Provide the [x, y] coordinate of the cell's center where the given text is located.  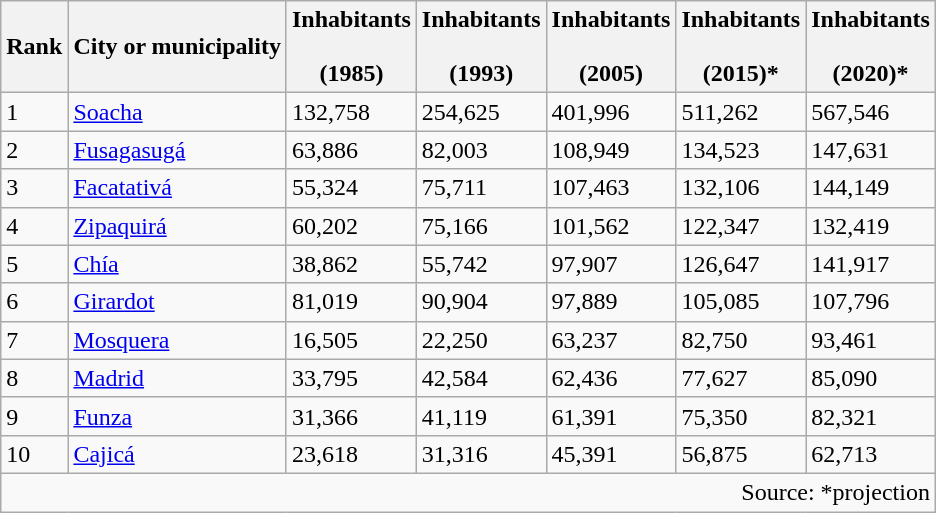
Inhabitants(1993) [481, 47]
Soacha [178, 112]
108,949 [611, 150]
101,562 [611, 226]
147,631 [871, 150]
254,625 [481, 112]
42,584 [481, 378]
82,321 [871, 416]
60,202 [351, 226]
82,750 [741, 340]
10 [34, 454]
23,618 [351, 454]
75,711 [481, 188]
Inhabitants(2005) [611, 47]
105,085 [741, 302]
107,463 [611, 188]
1 [34, 112]
31,366 [351, 416]
4 [34, 226]
Facatativá [178, 188]
Inhabitants(1985) [351, 47]
33,795 [351, 378]
93,461 [871, 340]
85,090 [871, 378]
Source: *projection [468, 492]
Chía [178, 264]
144,149 [871, 188]
401,996 [611, 112]
511,262 [741, 112]
107,796 [871, 302]
5 [34, 264]
2 [34, 150]
31,316 [481, 454]
Girardot [178, 302]
16,505 [351, 340]
56,875 [741, 454]
77,627 [741, 378]
7 [34, 340]
62,436 [611, 378]
Rank [34, 47]
Inhabitants(2015)* [741, 47]
45,391 [611, 454]
132,106 [741, 188]
97,907 [611, 264]
82,003 [481, 150]
122,347 [741, 226]
3 [34, 188]
55,324 [351, 188]
Cajicá [178, 454]
63,886 [351, 150]
55,742 [481, 264]
132,419 [871, 226]
61,391 [611, 416]
22,250 [481, 340]
90,904 [481, 302]
8 [34, 378]
6 [34, 302]
126,647 [741, 264]
9 [34, 416]
Fusagasugá [178, 150]
Zipaquirá [178, 226]
62,713 [871, 454]
81,019 [351, 302]
Funza [178, 416]
75,350 [741, 416]
38,862 [351, 264]
City or municipality [178, 47]
141,917 [871, 264]
41,119 [481, 416]
63,237 [611, 340]
134,523 [741, 150]
97,889 [611, 302]
Inhabitants(2020)* [871, 47]
132,758 [351, 112]
Mosquera [178, 340]
Madrid [178, 378]
75,166 [481, 226]
567,546 [871, 112]
